Provide the [X, Y] coordinate of the cell's center where the given text is located.  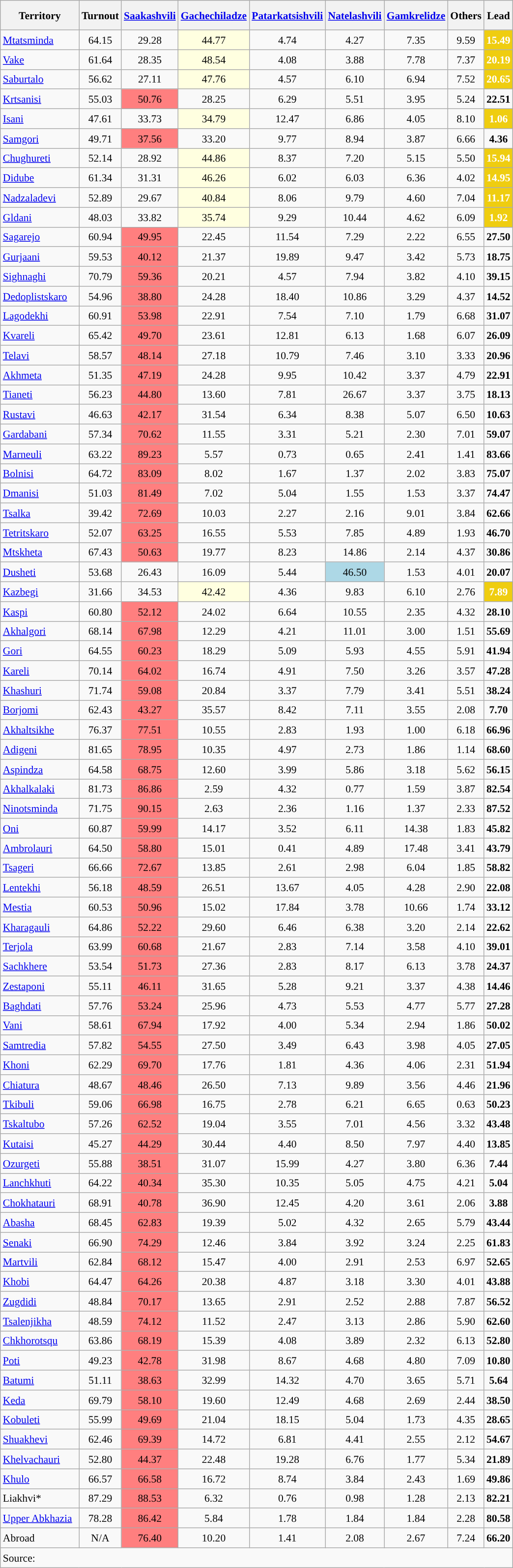
60.91 [100, 316]
50.63 [150, 552]
26.43 [150, 572]
10.42 [355, 375]
Tskaltubo [40, 1124]
26.67 [355, 394]
4.02 [466, 178]
18.15 [287, 1420]
18.75 [498, 257]
12.45 [287, 1203]
70.79 [100, 277]
37.56 [150, 139]
10.66 [416, 907]
6.64 [287, 612]
9.21 [355, 986]
64.02 [150, 671]
4.55 [416, 651]
Gamkrelidze [416, 15]
Didube [40, 178]
4.80 [416, 1361]
Aspindza [40, 769]
34.79 [214, 119]
63.25 [150, 532]
63.86 [100, 1341]
2.52 [355, 1301]
82.54 [498, 789]
5.79 [466, 1223]
1.74 [466, 907]
0.98 [355, 1498]
Source: [256, 1558]
15.39 [214, 1341]
7.97 [416, 1144]
20.21 [214, 277]
2.78 [287, 1104]
57.76 [100, 1006]
2.41 [416, 454]
46.63 [100, 415]
7.46 [355, 355]
2.27 [287, 513]
74.47 [498, 493]
28.25 [214, 99]
2.31 [466, 1065]
42.17 [150, 415]
3.32 [466, 1124]
8.06 [287, 197]
1.85 [466, 868]
81.73 [100, 789]
43.79 [498, 848]
66.98 [150, 1104]
2.12 [466, 1439]
47.28 [498, 671]
6.03 [355, 178]
Akhalkalaki [40, 789]
15.49 [498, 40]
24.02 [214, 612]
4.56 [416, 1124]
2.73 [355, 750]
53.54 [100, 966]
5.50 [466, 158]
43.48 [498, 1124]
Sachkhere [40, 966]
18.13 [498, 394]
53.24 [150, 1006]
Lagodekhi [40, 316]
8.42 [287, 710]
49.23 [100, 1361]
44.86 [214, 158]
15.02 [214, 907]
2.16 [355, 513]
7.94 [355, 277]
Gldani [40, 217]
Khelvachauri [40, 1459]
6.18 [466, 730]
6.29 [287, 99]
5.21 [355, 434]
7.87 [466, 1301]
15.01 [214, 848]
2.67 [416, 1538]
16.74 [214, 671]
3.30 [416, 1282]
8.37 [287, 158]
64.47 [100, 1282]
22.45 [214, 237]
49.70 [150, 336]
42.78 [150, 1361]
52.89 [100, 197]
27.18 [214, 355]
51.73 [150, 966]
6.34 [287, 415]
2.36 [287, 809]
4.41 [355, 1439]
1.68 [416, 336]
3.57 [466, 671]
53.68 [100, 572]
66.58 [150, 1479]
18.29 [214, 651]
Senaki [40, 1242]
6.07 [466, 336]
Kaspi [40, 612]
12.49 [287, 1400]
2.65 [416, 1223]
Tianeti [40, 394]
Kvareli [40, 336]
48.03 [100, 217]
30.86 [498, 552]
44.80 [150, 394]
27.36 [214, 966]
4.77 [416, 1006]
7.44 [498, 1163]
11.17 [498, 197]
56.62 [100, 79]
6.43 [355, 1045]
15.47 [214, 1262]
26.09 [498, 336]
4.06 [416, 1065]
14.17 [214, 828]
9.77 [287, 139]
16.09 [214, 572]
13.65 [214, 1301]
22.51 [498, 99]
Rustavi [40, 415]
81.65 [100, 750]
57.34 [100, 434]
74.29 [150, 1242]
77.51 [150, 730]
60.23 [150, 651]
3.20 [416, 927]
3.13 [355, 1321]
67.98 [150, 631]
2.55 [416, 1439]
27.11 [150, 79]
1.69 [466, 1479]
59.06 [100, 1104]
Vake [40, 59]
69.79 [100, 1400]
86.86 [150, 789]
Natelashvili [355, 15]
Saburtalo [40, 79]
48.84 [100, 1301]
68.91 [100, 1203]
Sagarejo [40, 237]
1.83 [466, 828]
8.10 [466, 119]
Samtredia [40, 1045]
2.90 [466, 888]
11.55 [214, 434]
4.79 [466, 375]
2.88 [416, 1301]
0.41 [287, 848]
47.76 [214, 79]
Ambrolauri [40, 848]
64.22 [100, 1183]
17.48 [416, 848]
Dmanisi [40, 493]
24.37 [498, 966]
7.24 [466, 1538]
3.95 [416, 99]
52.14 [100, 158]
9.47 [355, 257]
21.96 [498, 1085]
61.83 [498, 1242]
35.57 [214, 710]
1.51 [466, 631]
6.76 [355, 1459]
Ninotsminda [40, 809]
Oni [40, 828]
Lanchkhuti [40, 1183]
0.73 [287, 454]
54.67 [498, 1439]
Gori [40, 651]
Borjomi [40, 710]
54.96 [100, 296]
58.61 [100, 1025]
40.12 [150, 257]
Martvili [40, 1262]
3.10 [416, 355]
76.37 [100, 730]
0.76 [287, 1498]
10.20 [214, 1538]
1.67 [287, 474]
3.82 [416, 277]
4.75 [416, 1183]
9.79 [355, 197]
5.84 [214, 1518]
3.31 [287, 434]
5.73 [466, 257]
38.80 [150, 296]
Dedoplistskaro [40, 296]
57.82 [100, 1045]
51.03 [100, 493]
Akhmeta [40, 375]
68.75 [150, 769]
3.89 [355, 1341]
82.21 [498, 1498]
2.35 [416, 612]
81.49 [150, 493]
11.54 [287, 237]
65.42 [100, 336]
49.86 [498, 1479]
47.19 [150, 375]
55.88 [100, 1163]
5.86 [355, 769]
14.52 [498, 296]
64.26 [150, 1282]
64.55 [100, 651]
67.94 [150, 1025]
Adigeni [40, 750]
Lead [498, 15]
6.65 [416, 1104]
4.28 [416, 888]
6.38 [355, 927]
15.99 [287, 1163]
7.14 [355, 947]
5.44 [287, 572]
15.94 [498, 158]
60.68 [150, 947]
78.95 [150, 750]
5.28 [287, 986]
1.92 [498, 217]
52.12 [150, 612]
Upper Abkhazia [40, 1518]
2.63 [214, 809]
7.37 [466, 59]
Tsageri [40, 868]
59.07 [498, 434]
Abroad [40, 1538]
50.23 [498, 1104]
1.81 [287, 1065]
7.89 [498, 592]
Khobi [40, 1282]
20.96 [498, 355]
39.01 [498, 947]
29.67 [150, 197]
31.98 [214, 1361]
Mtatsminda [40, 40]
2.69 [416, 1400]
Mestia [40, 907]
Abasha [40, 1223]
14.86 [355, 552]
Samgori [40, 139]
21.04 [214, 1420]
2.06 [466, 1203]
20.84 [214, 690]
62.66 [498, 513]
14.38 [416, 828]
19.04 [214, 1124]
5.05 [355, 1183]
66.66 [100, 868]
64.15 [100, 40]
3.83 [466, 474]
39.15 [498, 277]
32.99 [214, 1380]
3.58 [416, 947]
Gurjaani [40, 257]
83.66 [498, 454]
68.19 [150, 1341]
14.32 [287, 1380]
59.99 [150, 828]
10.79 [287, 355]
83.09 [150, 474]
35.30 [214, 1183]
4.46 [466, 1085]
21.37 [214, 257]
69.39 [150, 1439]
5.77 [466, 1006]
Vani [40, 1025]
52.07 [100, 532]
38.24 [498, 690]
56.15 [498, 769]
7.70 [498, 710]
5.57 [214, 454]
7.78 [416, 59]
4.60 [416, 197]
6.04 [416, 868]
Terjola [40, 947]
44.29 [150, 1144]
20.19 [498, 59]
4.38 [466, 986]
9.83 [355, 592]
89.23 [150, 454]
7.81 [287, 394]
3.56 [416, 1085]
68.45 [100, 1223]
17.92 [214, 1025]
1.06 [498, 119]
Turnout [100, 15]
14.95 [498, 178]
27.28 [498, 1006]
1.79 [416, 316]
3.61 [416, 1203]
46.70 [498, 532]
38.63 [150, 1380]
66.20 [498, 1538]
66.57 [100, 1479]
31.65 [214, 986]
58.80 [150, 848]
Chkhorotsqu [40, 1341]
36.90 [214, 1203]
22.62 [498, 927]
Ozurgeti [40, 1163]
5.71 [466, 1380]
45.82 [498, 828]
58.10 [150, 1400]
7.85 [355, 532]
63.99 [100, 947]
46.11 [150, 986]
13.67 [287, 888]
56.23 [100, 394]
6.21 [355, 1104]
5.91 [466, 651]
3.52 [287, 828]
9.95 [287, 375]
Krtsanisi [40, 99]
2.25 [466, 1242]
6.11 [355, 828]
Chokhatauri [40, 1203]
11.52 [214, 1321]
Kazbegi [40, 592]
63.22 [100, 454]
3.75 [466, 394]
8.94 [355, 139]
59.08 [150, 690]
28.65 [498, 1420]
70.17 [150, 1301]
17.84 [287, 907]
0.77 [355, 789]
20.65 [498, 79]
50.02 [498, 1025]
Patarkatsishvili [287, 15]
Baghdati [40, 1006]
33.12 [498, 907]
7.20 [355, 158]
40.78 [150, 1203]
Tsalka [40, 513]
64.50 [100, 848]
7.13 [287, 1085]
5.02 [287, 1223]
5.24 [466, 99]
28.92 [150, 158]
8.38 [355, 415]
3.42 [416, 257]
51.11 [100, 1380]
2.59 [214, 789]
10.03 [214, 513]
8.50 [355, 1144]
2.53 [416, 1262]
12.81 [287, 336]
2.94 [416, 1025]
Tsalenjikha [40, 1321]
3.99 [287, 769]
86.42 [150, 1518]
Akhalgori [40, 631]
50.96 [150, 907]
Sighnaghi [40, 277]
50.76 [150, 99]
58.82 [498, 868]
18.40 [287, 296]
38.50 [498, 1400]
7.54 [287, 316]
61.34 [100, 178]
12.60 [214, 769]
27.05 [498, 1045]
7.35 [416, 40]
Nadzaladevi [40, 197]
3.80 [416, 1163]
46.26 [214, 178]
Akhaltsikhe [40, 730]
10.86 [355, 296]
40.84 [214, 197]
5.90 [466, 1321]
45.27 [100, 1144]
Tetritskaro [40, 532]
5.62 [466, 769]
0.65 [355, 454]
62.84 [100, 1262]
8.74 [287, 1479]
28.35 [150, 59]
Khashuri [40, 690]
2.76 [466, 592]
16.72 [214, 1479]
72.69 [150, 513]
Kharagauli [40, 927]
34.53 [150, 592]
12.47 [287, 119]
2.13 [466, 1498]
19.60 [214, 1400]
5.09 [287, 651]
56.18 [100, 888]
71.74 [100, 690]
9.01 [416, 513]
4.20 [355, 1203]
Zugdidi [40, 1301]
30.44 [214, 1144]
3.24 [416, 1242]
1.00 [416, 730]
87.29 [100, 1498]
10.63 [498, 415]
6.94 [416, 79]
3.65 [416, 1380]
2.22 [416, 237]
49.95 [150, 237]
6.97 [466, 1262]
49.71 [100, 139]
70.14 [100, 671]
Bolnisi [40, 474]
Shuakhevi [40, 1439]
2.86 [416, 1321]
4.62 [416, 217]
Chughureti [40, 158]
78.28 [100, 1518]
60.80 [100, 612]
44.77 [214, 40]
68.14 [100, 631]
13.60 [214, 394]
48.14 [150, 355]
3.92 [355, 1242]
4.73 [287, 1006]
55.03 [100, 99]
31.66 [100, 592]
Kareli [40, 671]
5.07 [416, 415]
51.94 [498, 1065]
66.96 [498, 730]
48.54 [214, 59]
N/A [100, 1538]
2.44 [466, 1400]
6.02 [287, 178]
90.15 [150, 809]
2.61 [287, 868]
22.08 [498, 888]
41.94 [498, 651]
76.40 [150, 1538]
88.53 [150, 1498]
33.82 [150, 217]
9.59 [466, 40]
51.35 [100, 375]
40.34 [150, 1183]
11.01 [355, 631]
Territory [40, 15]
7.10 [355, 316]
1.55 [355, 493]
62.29 [100, 1065]
1.59 [416, 789]
59.36 [150, 277]
16.55 [214, 532]
Chiatura [40, 1085]
52.22 [150, 927]
7.11 [355, 710]
4.70 [355, 1380]
1.78 [287, 1518]
Saakashvili [150, 15]
62.46 [100, 1439]
6.46 [287, 927]
4.74 [287, 40]
43.27 [150, 710]
Khulo [40, 1479]
21.67 [214, 947]
26.50 [214, 1085]
3.49 [287, 1045]
46.50 [355, 572]
7.29 [355, 237]
7.50 [355, 671]
1.14 [466, 750]
Liakhvi* [40, 1498]
9.89 [355, 1085]
4.87 [287, 1282]
1.28 [416, 1498]
9.29 [287, 217]
56.52 [498, 1301]
2.33 [466, 809]
25.96 [214, 1006]
Tkibuli [40, 1104]
Khoni [40, 1065]
10.80 [498, 1361]
2.02 [416, 474]
6.81 [287, 1439]
43.88 [498, 1282]
71.75 [100, 809]
19.28 [287, 1459]
20.38 [214, 1282]
62.60 [498, 1321]
3.29 [416, 296]
4.35 [466, 1420]
0.63 [466, 1104]
60.94 [100, 237]
1.77 [416, 1459]
57.26 [100, 1124]
61.64 [100, 59]
68.12 [150, 1262]
2.28 [466, 1518]
6.09 [466, 217]
8.02 [214, 474]
64.58 [100, 769]
54.55 [150, 1045]
16.75 [214, 1104]
48.67 [100, 1085]
62.43 [100, 710]
19.77 [214, 552]
75.07 [498, 474]
Telavi [40, 355]
66.90 [100, 1242]
23.61 [214, 336]
4.91 [287, 671]
5.93 [355, 651]
Batumi [40, 1380]
8.67 [287, 1361]
Kutaisi [40, 1144]
7.04 [466, 197]
Dusheti [40, 572]
12.29 [214, 631]
74.12 [150, 1321]
33.20 [214, 139]
31.31 [150, 178]
6.66 [466, 139]
52.65 [498, 1262]
7.02 [214, 493]
26.51 [214, 888]
1.73 [416, 1420]
44.37 [150, 1459]
6.55 [466, 237]
62.52 [150, 1124]
2.32 [416, 1341]
5.64 [498, 1380]
22.48 [214, 1459]
33.73 [150, 119]
Gardabani [40, 434]
Kobuleti [40, 1420]
3.00 [416, 631]
6.32 [214, 1498]
7.09 [466, 1361]
87.52 [498, 809]
12.46 [214, 1242]
Keda [40, 1400]
43.44 [498, 1223]
42.42 [214, 592]
10.44 [355, 217]
2.98 [355, 868]
38.51 [150, 1163]
Marneuli [40, 454]
7.52 [466, 79]
69.70 [150, 1065]
2.43 [416, 1479]
2.47 [287, 1321]
64.72 [100, 474]
6.50 [466, 415]
14.72 [214, 1439]
29.60 [214, 927]
7.79 [355, 690]
Zestaponi [40, 986]
3.33 [466, 355]
55.69 [498, 631]
28.10 [498, 612]
Poti [40, 1361]
Mtskheta [40, 552]
60.87 [100, 828]
Gachechiladze [214, 15]
58.57 [100, 355]
Isani [40, 119]
80.58 [498, 1518]
6.68 [466, 316]
31.54 [214, 415]
6.86 [355, 119]
14.46 [498, 986]
47.61 [100, 119]
64.86 [100, 927]
8.17 [355, 966]
59.53 [100, 257]
Lentekhi [40, 888]
19.89 [287, 257]
70.62 [150, 434]
55.11 [100, 986]
49.69 [150, 1420]
Others [466, 15]
2.30 [416, 434]
29.28 [150, 40]
3.98 [416, 1045]
68.60 [498, 750]
55.99 [100, 1420]
3.26 [416, 671]
1.16 [355, 809]
8.23 [287, 552]
39.42 [100, 513]
35.74 [214, 217]
5.15 [416, 158]
53.98 [150, 316]
4.97 [287, 750]
21.89 [498, 1459]
20.07 [498, 572]
48.46 [150, 1085]
67.43 [100, 552]
60.53 [100, 907]
17.76 [214, 1065]
19.39 [214, 1223]
62.83 [150, 1223]
72.67 [150, 868]
